Provide the [X, Y] coordinate of the cell's center where the given text is located.  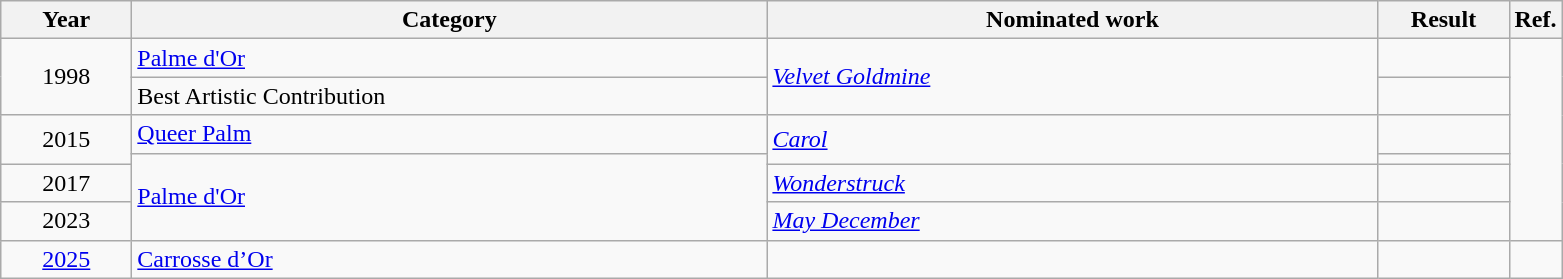
Year [66, 20]
Best Artistic Contribution [450, 96]
Nominated work [1072, 20]
1998 [66, 77]
Wonderstruck [1072, 183]
Category [450, 20]
Result [1444, 20]
Velvet Goldmine [1072, 77]
2017 [66, 183]
May December [1072, 221]
Ref. [1536, 20]
2025 [66, 259]
Carrosse d’Or [450, 259]
2015 [66, 140]
Queer Palm [450, 134]
2023 [66, 221]
Carol [1072, 140]
